Return the [x, y] coordinate for the center point of the cell that contains the specified text.  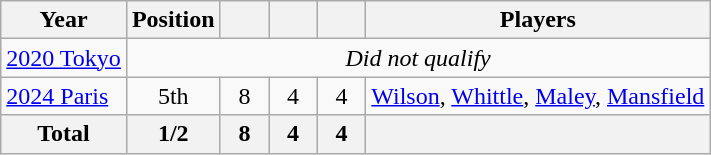
Position [173, 20]
Did not qualify [418, 58]
2024 Paris [64, 96]
Players [538, 20]
Total [64, 134]
Wilson, Whittle, Maley, Mansfield [538, 96]
5th [173, 96]
1/2 [173, 134]
Year [64, 20]
2020 Tokyo [64, 58]
